Scan for the cell matching the given text and deliver its (X, Y) coordinate at center. 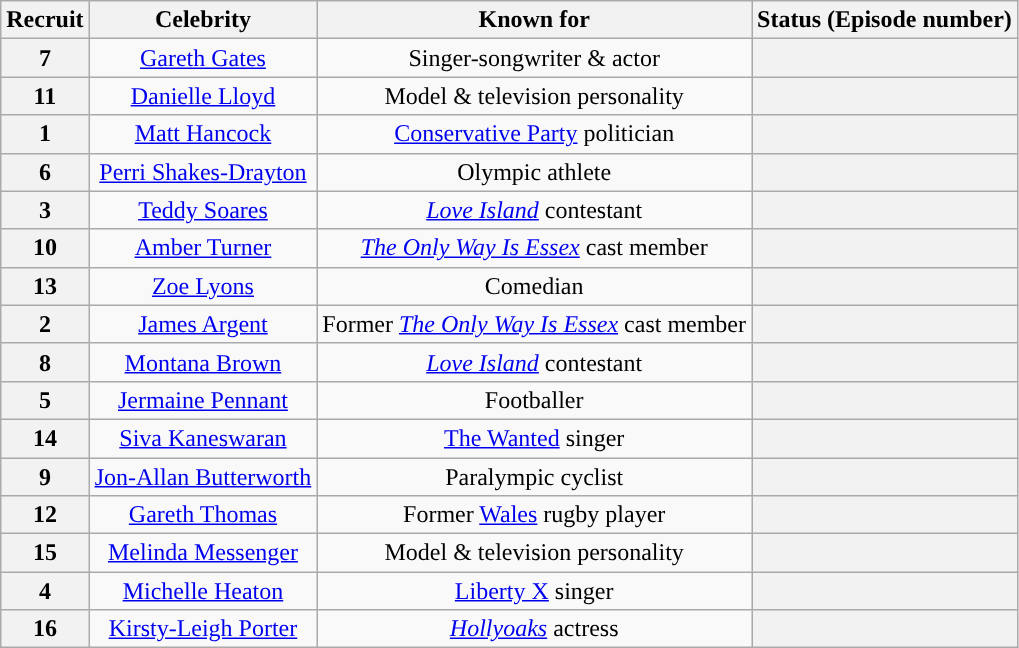
Hollyoaks actress (534, 629)
1 (45, 134)
Michelle Heaton (203, 591)
Former The Only Way Is Essex cast member (534, 324)
2 (45, 324)
8 (45, 362)
Zoe Lyons (203, 286)
Siva Kaneswaran (203, 438)
11 (45, 96)
Status (Episode number) (885, 20)
Singer-songwriter & actor (534, 58)
5 (45, 400)
14 (45, 438)
12 (45, 515)
The Only Way Is Essex cast member (534, 248)
6 (45, 172)
The Wanted singer (534, 438)
Melinda Messenger (203, 553)
Matt Hancock (203, 134)
Celebrity (203, 20)
Amber Turner (203, 248)
Conservative Party politician (534, 134)
Olympic athlete (534, 172)
9 (45, 477)
James Argent (203, 324)
Perri Shakes-Drayton (203, 172)
Jermaine Pennant (203, 400)
Teddy Soares (203, 210)
13 (45, 286)
7 (45, 58)
Known for (534, 20)
Liberty X singer (534, 591)
Gareth Gates (203, 58)
16 (45, 629)
3 (45, 210)
10 (45, 248)
Danielle Lloyd (203, 96)
4 (45, 591)
15 (45, 553)
Jon-Allan Butterworth (203, 477)
Former Wales rugby player (534, 515)
Comedian (534, 286)
Footballer (534, 400)
Montana Brown (203, 362)
Gareth Thomas (203, 515)
Paralympic cyclist (534, 477)
Kirsty-Leigh Porter (203, 629)
Recruit (45, 20)
